Capture the cell that displays the provided text and extract its (x, y) central coordinate. 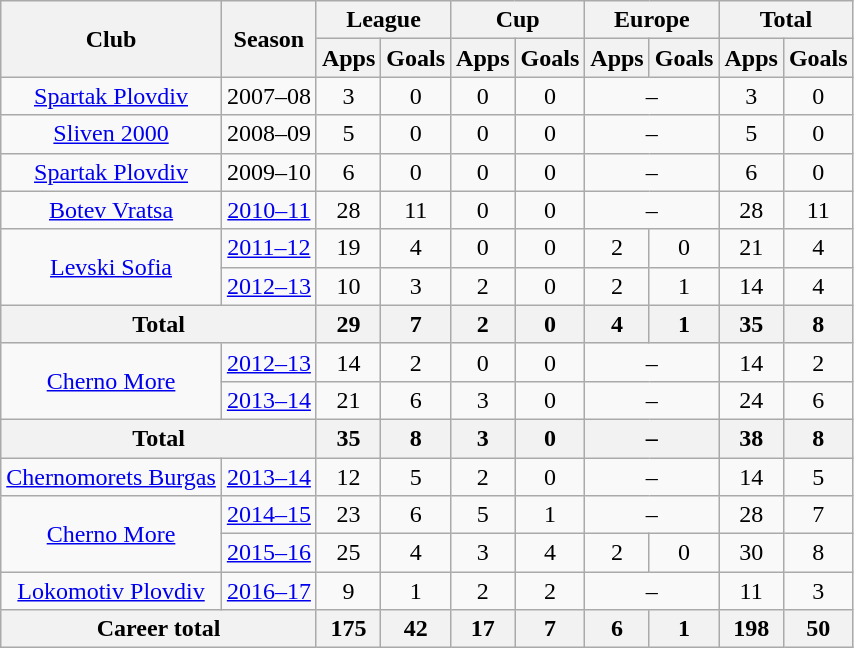
Career total (159, 629)
2016–17 (268, 591)
Botev Vratsa (112, 210)
50 (818, 629)
29 (348, 324)
2014–15 (268, 515)
9 (348, 591)
2007–08 (268, 96)
175 (348, 629)
Club (112, 39)
198 (751, 629)
Lokomotiv Plovdiv (112, 591)
Levski Sofia (112, 267)
League (383, 20)
Sliven 2000 (112, 134)
12 (348, 477)
25 (348, 553)
17 (483, 629)
Season (268, 39)
2011–12 (268, 248)
30 (751, 553)
Chernomorets Burgas (112, 477)
Cup (518, 20)
2010–11 (268, 210)
2015–16 (268, 553)
2008–09 (268, 134)
Europe (652, 20)
2009–10 (268, 172)
38 (751, 438)
10 (348, 286)
19 (348, 248)
24 (751, 400)
23 (348, 515)
42 (416, 629)
